Extract the [x, y] coordinate from the center of the cell holding the provided text.  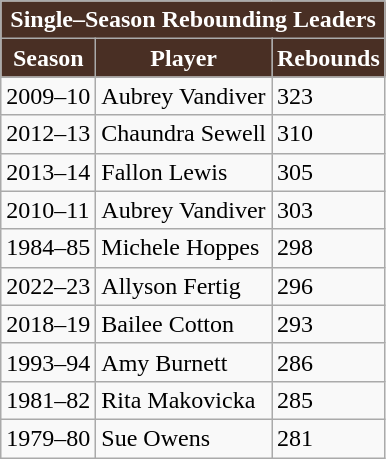
303 [329, 210]
1984–85 [48, 248]
2009–10 [48, 96]
310 [329, 134]
298 [329, 248]
2012–13 [48, 134]
Bailee Cotton [184, 324]
285 [329, 400]
Rebounds [329, 58]
323 [329, 96]
Amy Burnett [184, 362]
2018–19 [48, 324]
Chaundra Sewell [184, 134]
296 [329, 286]
Single–Season Rebounding Leaders [194, 20]
1981–82 [48, 400]
1979–80 [48, 438]
Season [48, 58]
Allyson Fertig [184, 286]
2010–11 [48, 210]
Rita Makovicka [184, 400]
Fallon Lewis [184, 172]
2013–14 [48, 172]
Michele Hoppes [184, 248]
293 [329, 324]
305 [329, 172]
281 [329, 438]
286 [329, 362]
Player [184, 58]
1993–94 [48, 362]
2022–23 [48, 286]
Sue Owens [184, 438]
